From the cell containing the given text, extract its center point as (x, y) coordinate. 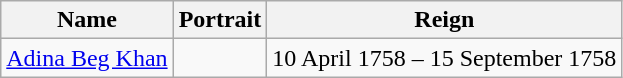
Name (87, 20)
Portrait (220, 20)
Adina Beg Khan (87, 58)
10 April 1758 – 15 September 1758 (444, 58)
Reign (444, 20)
